Detect which cell encompasses the target text, then output its [X, Y] center coordinate. 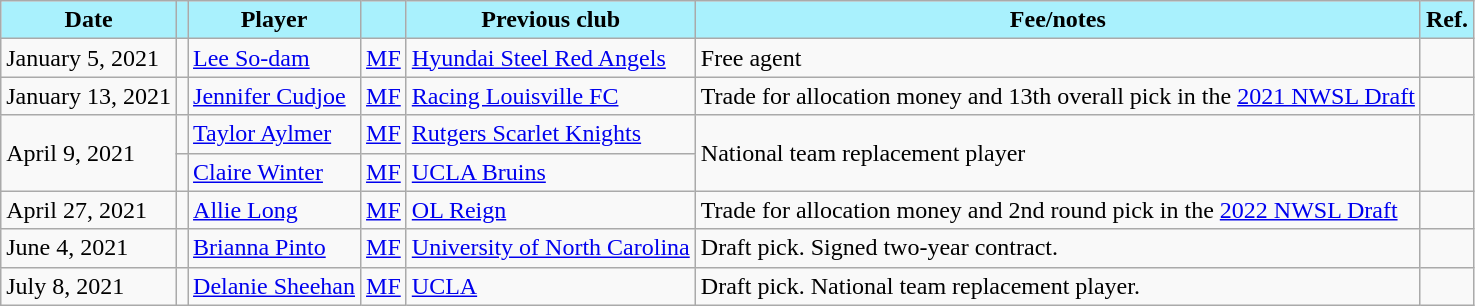
Previous club [550, 20]
June 4, 2021 [89, 248]
Taylor Aylmer [274, 134]
Trade for allocation money and 2nd round pick in the 2022 NWSL Draft [1058, 210]
Brianna Pinto [274, 248]
Delanie Sheehan [274, 286]
Fee/notes [1058, 20]
Hyundai Steel Red Angels [550, 58]
Rutgers Scarlet Knights [550, 134]
January 13, 2021 [89, 96]
Trade for allocation money and 13th overall pick in the 2021 NWSL Draft [1058, 96]
UCLA Bruins [550, 172]
Draft pick. National team replacement player. [1058, 286]
Draft pick. Signed two-year contract. [1058, 248]
OL Reign [550, 210]
National team replacement player [1058, 153]
UCLA [550, 286]
Free agent [1058, 58]
April 27, 2021 [89, 210]
Racing Louisville FC [550, 96]
Claire Winter [274, 172]
Jennifer Cudjoe [274, 96]
July 8, 2021 [89, 286]
Allie Long [274, 210]
Date [89, 20]
April 9, 2021 [89, 153]
University of North Carolina [550, 248]
Player [274, 20]
Lee So-dam [274, 58]
January 5, 2021 [89, 58]
Ref. [1446, 20]
